Find where the given text appears and provide that cell's center as [x, y] coordinate. 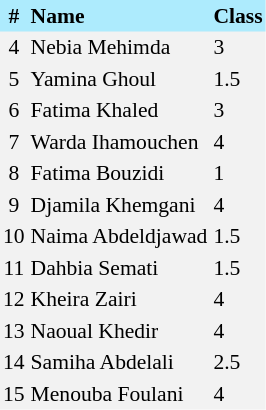
5 [14, 79]
Yamina Ghoul [120, 79]
10 [14, 236]
Naoual Khedir [120, 331]
Name [120, 16]
7 [14, 142]
8 [14, 174]
Kheira Zairi [120, 300]
# [14, 16]
Dahbia Semati [120, 268]
Nebia Mehimda [120, 48]
6 [14, 110]
Warda Ihamouchen [120, 142]
12 [14, 300]
2.5 [238, 362]
9 [14, 205]
Fatima Bouzidi [120, 174]
13 [14, 331]
Menouba Foulani [120, 394]
1 [238, 174]
11 [14, 268]
Class [238, 16]
Naima Abdeldjawad [120, 236]
15 [14, 394]
Samiha Abdelali [120, 362]
Djamila Khemgani [120, 205]
Fatima Khaled [120, 110]
14 [14, 362]
